Scan for the cell matching the given text and deliver its [X, Y] coordinate at center. 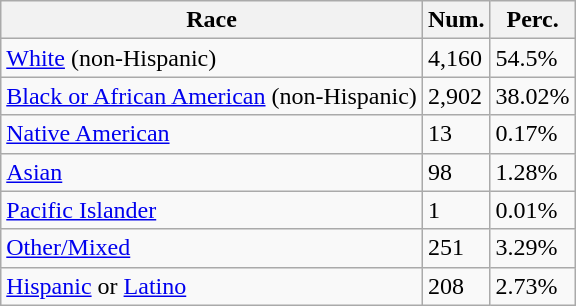
2,902 [456, 96]
Num. [456, 20]
Perc. [532, 20]
3.29% [532, 248]
Black or African American (non-Hispanic) [212, 96]
2.73% [532, 286]
0.17% [532, 134]
208 [456, 286]
1 [456, 210]
0.01% [532, 210]
Other/Mixed [212, 248]
54.5% [532, 58]
Pacific Islander [212, 210]
Race [212, 20]
13 [456, 134]
98 [456, 172]
Native American [212, 134]
4,160 [456, 58]
Hispanic or Latino [212, 286]
Asian [212, 172]
251 [456, 248]
1.28% [532, 172]
38.02% [532, 96]
White (non-Hispanic) [212, 58]
